Identify which cell holds the provided text, then report its (X, Y) central coordinate. 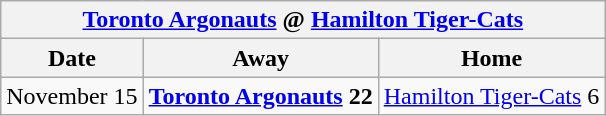
Toronto Argonauts 22 (260, 96)
Toronto Argonauts @ Hamilton Tiger-Cats (303, 20)
Home (492, 58)
Date (72, 58)
Away (260, 58)
Hamilton Tiger-Cats 6 (492, 96)
November 15 (72, 96)
